Provide the (X, Y) coordinate of the cell's center where the given text is located.  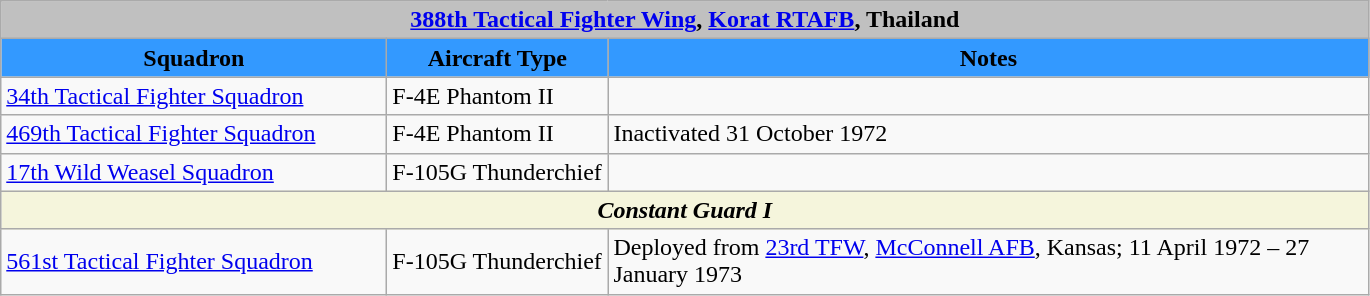
Deployed from 23rd TFW, McConnell AFB, Kansas; 11 April 1972 – 27 January 1973 (988, 262)
469th Tactical Fighter Squadron (194, 134)
Aircraft Type (498, 58)
17th Wild Weasel Squadron (194, 172)
561st Tactical Fighter Squadron (194, 262)
388th Tactical Fighter Wing, Korat RTAFB, Thailand (685, 20)
Inactivated 31 October 1972 (988, 134)
34th Tactical Fighter Squadron (194, 96)
Notes (988, 58)
Constant Guard I (685, 210)
Squadron (194, 58)
